Return the [x, y] coordinate for the center point of the cell that contains the specified text.  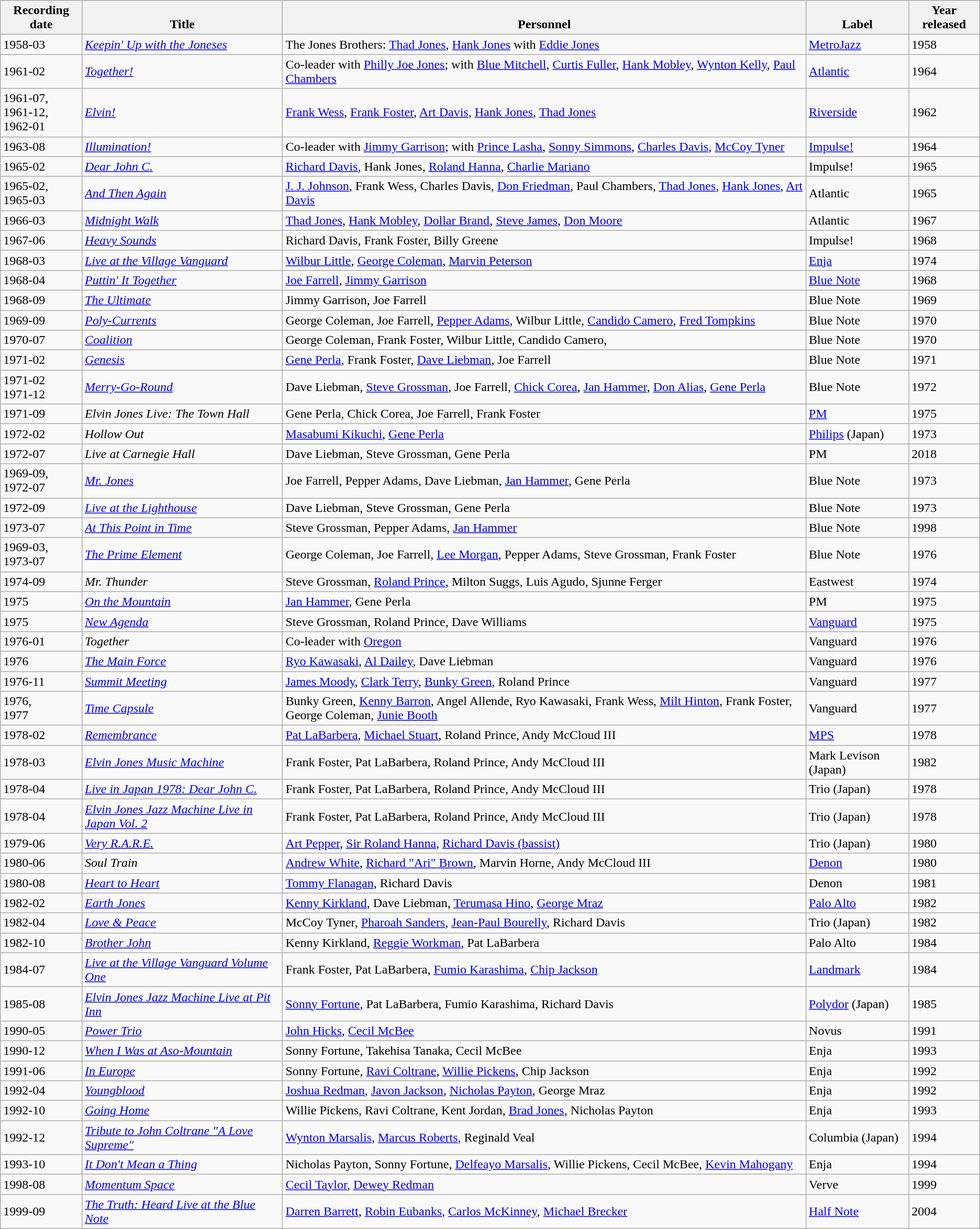
Gene Perla, Frank Foster, Dave Liebman, Joe Farrell [544, 360]
Co-leader with Jimmy Garrison; with Prince Lasha, Sonny Simmons, Charles Davis, McCoy Tyner [544, 147]
1993-10 [41, 1165]
Heart to Heart [182, 883]
Joe Farrell, Jimmy Garrison [544, 280]
Coalition [182, 340]
In Europe [182, 1070]
1971-02 [41, 360]
Heavy Sounds [182, 240]
Jan Hammer, Gene Perla [544, 601]
Sonny Fortune, Ravi Coltrane, Willie Pickens, Chip Jackson [544, 1070]
1965-02 [41, 166]
The Ultimate [182, 300]
Pat LaBarbera, Michael Stuart, Roland Prince, Andy McCloud III [544, 735]
1990-12 [41, 1051]
Together [182, 641]
At This Point in Time [182, 528]
Keepin' Up with the Joneses [182, 44]
MPS [857, 735]
Hollow Out [182, 434]
1970-07 [41, 340]
Title [182, 18]
Genesis [182, 360]
Live at the Lighthouse [182, 508]
Live at Carnegie Hall [182, 454]
1982-10 [41, 943]
Steve Grossman, Roland Prince, Dave Williams [544, 621]
1978-02 [41, 735]
Sonny Fortune, Pat LaBarbera, Fumio Karashima, Richard Davis [544, 1004]
Recording date [41, 18]
Very R.A.R.E. [182, 843]
Co-leader with Oregon [544, 641]
Nicholas Payton, Sonny Fortune, Delfeayo Marsalis, Willie Pickens, Cecil McBee, Kevin Mahogany [544, 1165]
Earth Jones [182, 903]
Richard Davis, Frank Foster, Billy Greene [544, 240]
Soul Train [182, 863]
Live at the Village Vanguard Volume One [182, 969]
1969-09 [41, 320]
1985 [944, 1004]
Novus [857, 1031]
Momentum Space [182, 1185]
Wynton Marsalis, Marcus Roberts, Reginald Veal [544, 1138]
Going Home [182, 1111]
1976-11 [41, 681]
Jimmy Garrison, Joe Farrell [544, 300]
It Don't Mean a Thing [182, 1165]
1976-01 [41, 641]
1969 [944, 300]
Year released [944, 18]
Puttin' It Together [182, 280]
2018 [944, 454]
2004 [944, 1211]
Darren Barrett, Robin Eubanks, Carlos McKinney, Michael Brecker [544, 1211]
1976, 1977 [41, 709]
1998-08 [41, 1185]
1966-03 [41, 220]
1982-04 [41, 923]
Remembrance [182, 735]
1998 [944, 528]
1979-06 [41, 843]
Landmark [857, 969]
1984-07 [41, 969]
Kenny Kirkland, Reggie Workman, Pat LaBarbera [544, 943]
Summit Meeting [182, 681]
1980-06 [41, 863]
Bunky Green, Kenny Barron, Angel Allende, Ryo Kawasaki, Frank Wess, Milt Hinton, Frank Foster, George Coleman, Junie Booth [544, 709]
Elvin Jones Jazz Machine Live in Japan Vol. 2 [182, 817]
Eastwest [857, 582]
1962 [944, 113]
Joshua Redman, Javon Jackson, Nicholas Payton, George Mraz [544, 1091]
1968-03 [41, 260]
Elvin Jones Jazz Machine Live at Pit Inn [182, 1004]
Tribute to John Coltrane "A Love Supreme" [182, 1138]
John Hicks, Cecil McBee [544, 1031]
Illumination! [182, 147]
Kenny Kirkland, Dave Liebman, Terumasa Hino, George Mraz [544, 903]
1969-09, 1972-07 [41, 481]
Elvin Jones Live: The Town Hall [182, 414]
J. J. Johnson, Frank Wess, Charles Davis, Don Friedman, Paul Chambers, Thad Jones, Hank Jones, Art Davis [544, 194]
Personnel [544, 18]
Live at the Village Vanguard [182, 260]
Mark Levison (Japan) [857, 762]
1961-07, 1961-12, 1962-01 [41, 113]
Tommy Flanagan, Richard Davis [544, 883]
Poly-Currents [182, 320]
Mr. Jones [182, 481]
1978-03 [41, 762]
1972-09 [41, 508]
Wilbur Little, George Coleman, Marvin Peterson [544, 260]
Verve [857, 1185]
New Agenda [182, 621]
Masabumi Kikuchi, Gene Perla [544, 434]
The Main Force [182, 661]
And Then Again [182, 194]
Power Trio [182, 1031]
1967-06 [41, 240]
1963-08 [41, 147]
Columbia (Japan) [857, 1138]
1999-09 [41, 1211]
1967 [944, 220]
Live in Japan 1978: Dear John C. [182, 789]
1971-021971-12 [41, 387]
George Coleman, Joe Farrell, Lee Morgan, Pepper Adams, Steve Grossman, Frank Foster [544, 555]
James Moody, Clark Terry, Bunky Green, Roland Prince [544, 681]
Midnight Walk [182, 220]
1972-07 [41, 454]
Dave Liebman, Steve Grossman, Joe Farrell, Chick Corea, Jan Hammer, Don Alias, Gene Perla [544, 387]
Steve Grossman, Roland Prince, Milton Suggs, Luis Agudo, Sjunne Ferger [544, 582]
1981 [944, 883]
McCoy Tyner, Pharoah Sanders, Jean-Paul Bourelly, Richard Davis [544, 923]
1971-09 [41, 414]
1958-03 [41, 44]
Merry-Go-Round [182, 387]
Love & Peace [182, 923]
Together! [182, 71]
Elvin! [182, 113]
The Jones Brothers: Thad Jones, Hank Jones with Eddie Jones [544, 44]
1990-05 [41, 1031]
Mr. Thunder [182, 582]
Elvin Jones Music Machine [182, 762]
Brother John [182, 943]
1961-02 [41, 71]
Polydor (Japan) [857, 1004]
Thad Jones, Hank Mobley, Dollar Brand, Steve James, Don Moore [544, 220]
Steve Grossman, Pepper Adams, Jan Hammer [544, 528]
1982-02 [41, 903]
1969-03, 1973-07 [41, 555]
Co-leader with Philly Joe Jones; with Blue Mitchell, Curtis Fuller, Hank Mobley, Wynton Kelly, Paul Chambers [544, 71]
1992-04 [41, 1091]
MetroJazz [857, 44]
1991-06 [41, 1070]
Label [857, 18]
George Coleman, Joe Farrell, Pepper Adams, Wilbur Little, Candido Camero, Fred Tompkins [544, 320]
Willie Pickens, Ravi Coltrane, Kent Jordan, Brad Jones, Nicholas Payton [544, 1111]
Richard Davis, Hank Jones, Roland Hanna, Charlie Mariano [544, 166]
1999 [944, 1185]
1972-02 [41, 434]
1968-04 [41, 280]
1980-08 [41, 883]
1971 [944, 360]
1965-02, 1965-03 [41, 194]
1958 [944, 44]
1972 [944, 387]
Riverside [857, 113]
1974-09 [41, 582]
Andrew White, Richard "Ari" Brown, Marvin Horne, Andy McCloud III [544, 863]
The Truth: Heard Live at the Blue Note [182, 1211]
Sonny Fortune, Takehisa Tanaka, Cecil McBee [544, 1051]
The Prime Element [182, 555]
Joe Farrell, Pepper Adams, Dave Liebman, Jan Hammer, Gene Perla [544, 481]
Ryo Kawasaki, Al Dailey, Dave Liebman [544, 661]
Youngblood [182, 1091]
1968-09 [41, 300]
Frank Foster, Pat LaBarbera, Fumio Karashima, Chip Jackson [544, 969]
1992-10 [41, 1111]
Philips (Japan) [857, 434]
Half Note [857, 1211]
Cecil Taylor, Dewey Redman [544, 1185]
1985-08 [41, 1004]
Frank Wess, Frank Foster, Art Davis, Hank Jones, Thad Jones [544, 113]
Art Pepper, Sir Roland Hanna, Richard Davis (bassist) [544, 843]
1973-07 [41, 528]
Gene Perla, Chick Corea, Joe Farrell, Frank Foster [544, 414]
1991 [944, 1031]
On the Mountain [182, 601]
When I Was at Aso-Mountain [182, 1051]
1992-12 [41, 1138]
George Coleman, Frank Foster, Wilbur Little, Candido Camero, [544, 340]
Time Capsule [182, 709]
Dear John C. [182, 166]
